Capture the cell that displays the provided text and extract its (X, Y) central coordinate. 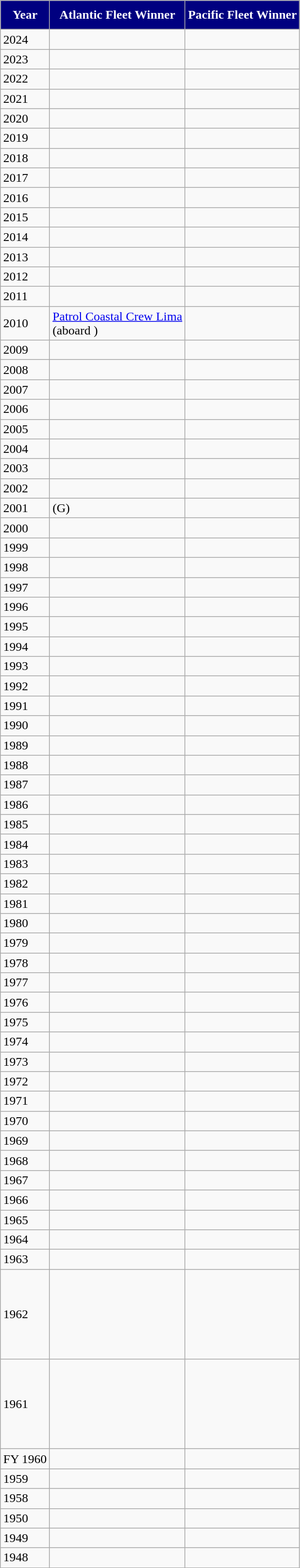
2010 (25, 323)
1959 (25, 1479)
1994 (25, 647)
2016 (25, 197)
1975 (25, 1022)
2022 (25, 79)
2017 (25, 178)
2005 (25, 429)
1965 (25, 1220)
1950 (25, 1518)
1997 (25, 587)
2006 (25, 409)
2012 (25, 277)
1982 (25, 883)
1998 (25, 567)
2004 (25, 449)
1967 (25, 1180)
1963 (25, 1259)
2014 (25, 237)
1966 (25, 1200)
2018 (25, 158)
1962 (25, 1314)
1990 (25, 726)
1972 (25, 1081)
1964 (25, 1240)
1970 (25, 1121)
2019 (25, 138)
1984 (25, 844)
1949 (25, 1538)
1993 (25, 666)
1980 (25, 923)
Pacific Fleet Winner (243, 15)
1968 (25, 1160)
1958 (25, 1498)
Year (25, 15)
1974 (25, 1042)
2015 (25, 217)
1971 (25, 1101)
2007 (25, 390)
2003 (25, 468)
2001 (25, 508)
1985 (25, 824)
(G) (117, 508)
1996 (25, 607)
1988 (25, 765)
1948 (25, 1558)
Patrol Coastal Crew Lima(aboard ) (117, 323)
1995 (25, 627)
2021 (25, 99)
2008 (25, 370)
1986 (25, 805)
1983 (25, 864)
1961 (25, 1404)
Atlantic Fleet Winner (117, 15)
1992 (25, 686)
2009 (25, 350)
1977 (25, 983)
FY 1960 (25, 1459)
1987 (25, 785)
1981 (25, 903)
2023 (25, 59)
1979 (25, 943)
1989 (25, 745)
1991 (25, 706)
2013 (25, 257)
2002 (25, 488)
2024 (25, 39)
1976 (25, 1002)
1978 (25, 963)
2020 (25, 118)
2011 (25, 297)
1999 (25, 547)
1973 (25, 1062)
2000 (25, 528)
1969 (25, 1141)
